Locate the cell with the specified text and output its [X, Y] center coordinate. 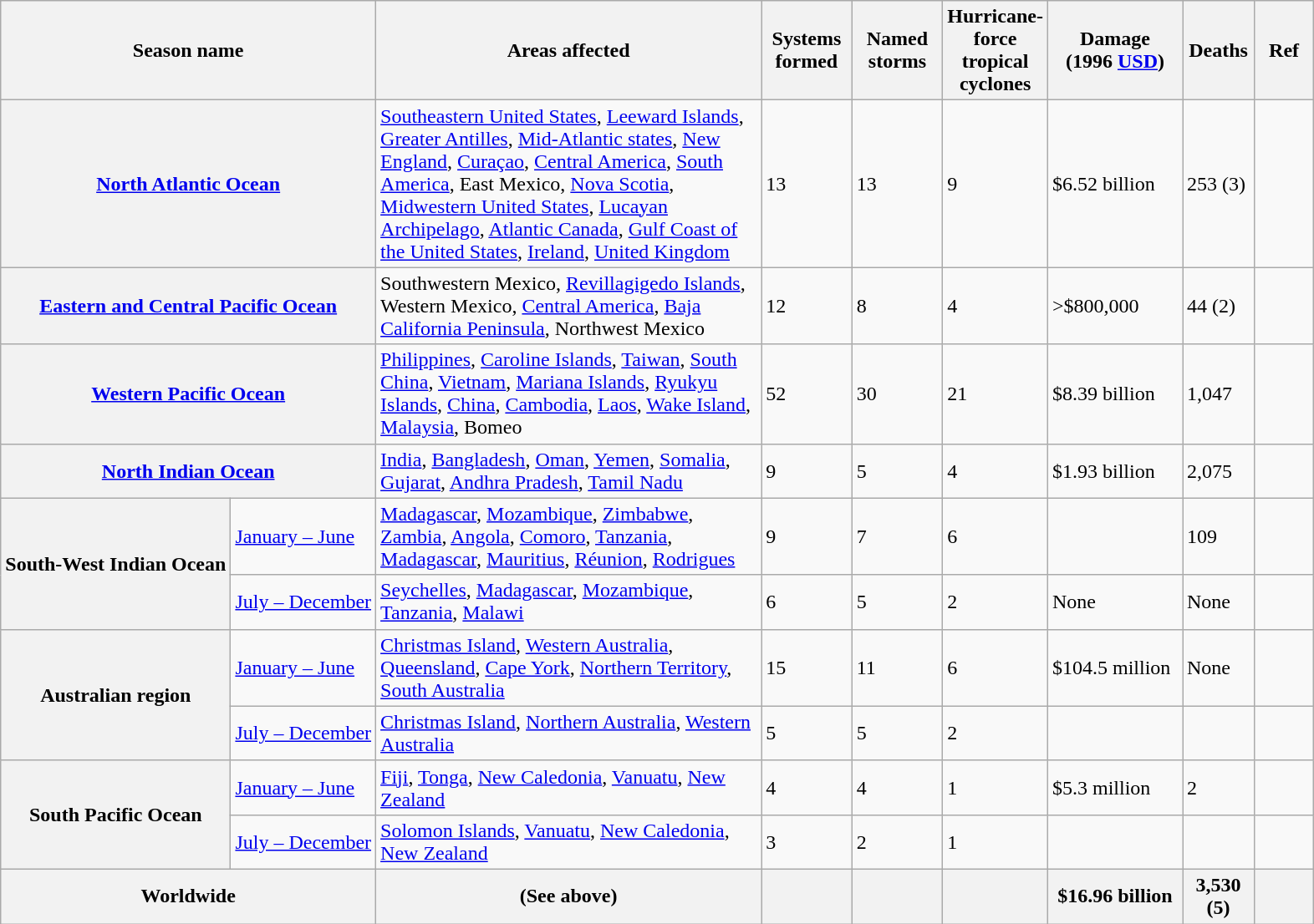
Christmas Island, Western Australia, Queensland, Cape York, Northern Territory, South Australia [568, 668]
21 [996, 394]
South Pacific Ocean [115, 815]
North Atlantic Ocean [189, 184]
Australian region [115, 695]
Fiji, Tonga, New Caledonia, Vanuatu, New Zealand [568, 787]
3,530 (5) [1218, 896]
South-West Indian Ocean [115, 563]
Ref [1284, 50]
1,047 [1218, 394]
$1.93 billion [1115, 471]
$8.39 billion [1115, 394]
Systems formed [807, 50]
$6.52 billion [1115, 184]
Damage(1996 USD) [1115, 50]
11 [898, 668]
Southwestern Mexico, Revillagigedo Islands, Western Mexico, Central America, Baja California Peninsula, Northwest Mexico [568, 306]
Areas affected [568, 50]
India, Bangladesh, Oman, Yemen, Somalia, Gujarat, Andhra Pradesh, Tamil Nadu [568, 471]
Worldwide [189, 896]
Season name [189, 50]
$16.96 billion [1115, 896]
8 [898, 306]
7 [898, 536]
52 [807, 394]
15 [807, 668]
$5.3 million [1115, 787]
30 [898, 394]
Hurricane-forcetropical cyclones [996, 50]
$104.5 million [1115, 668]
12 [807, 306]
Eastern and Central Pacific Ocean [189, 306]
North Indian Ocean [189, 471]
44 (2) [1218, 306]
109 [1218, 536]
Deaths [1218, 50]
Christmas Island, Northern Australia, Western Australia [568, 734]
3 [807, 842]
Named storms [898, 50]
Seychelles, Madagascar, Mozambique, Tanzania, Malawi [568, 602]
>$800,000 [1115, 306]
(See above) [568, 896]
Madagascar, Mozambique, Zimbabwe, Zambia, Angola, Comoro, Tanzania, Madagascar, Mauritius, Réunion, Rodrigues [568, 536]
Solomon Islands, Vanuatu, New Caledonia, New Zealand [568, 842]
253 (3) [1218, 184]
2,075 [1218, 471]
Western Pacific Ocean [189, 394]
Philippines, Caroline Islands, Taiwan, South China, Vietnam, Mariana Islands, Ryukyu Islands, China, Cambodia, Laos, Wake Island, Malaysia, Bomeo [568, 394]
